Return [x, y] of the center of cell containing provided text 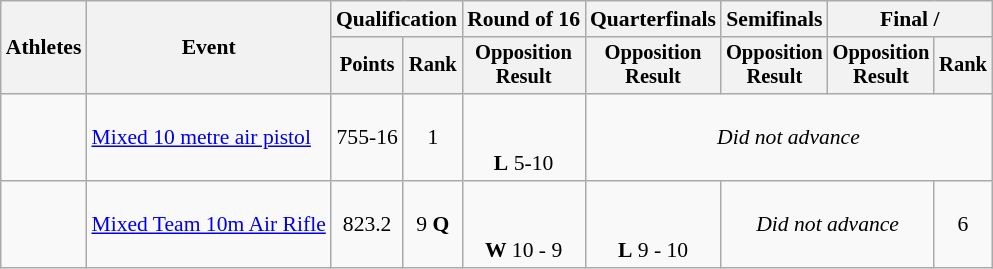
Quarterfinals [653, 19]
W 10 - 9 [524, 224]
Mixed 10 metre air pistol [208, 138]
1 [432, 138]
Final / [910, 19]
Points [368, 66]
6 [963, 224]
L 5-10 [524, 138]
Athletes [44, 48]
Event [208, 48]
L 9 - 10 [653, 224]
Round of 16 [524, 19]
755-16 [368, 138]
9 Q [432, 224]
Qualification [396, 19]
823.2 [368, 224]
Mixed Team 10m Air Rifle [208, 224]
Semifinals [774, 19]
